Capture the cell that displays the provided text and extract its [x, y] central coordinate. 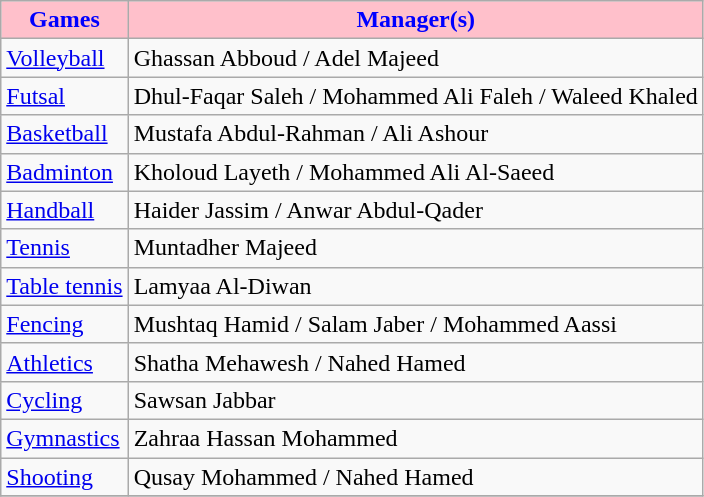
Haider Jassim / Anwar Abdul-Qader [416, 210]
Manager(s) [416, 20]
Kholoud Layeth / Mohammed Ali Al-Saeed [416, 172]
Mushtaq Hamid / Salam Jaber / Mohammed Aassi [416, 324]
Basketball [64, 134]
Dhul-Faqar Saleh / Mohammed Ali Faleh / Waleed Khaled [416, 96]
Badminton [64, 172]
Volleyball [64, 58]
Zahraa Hassan Mohammed [416, 438]
Ghassan Abboud / Adel Majeed [416, 58]
Gymnastics [64, 438]
Fencing [64, 324]
Handball [64, 210]
Futsal [64, 96]
Games [64, 20]
Tennis [64, 248]
Shatha Mehawesh / Nahed Hamed [416, 362]
Muntadher Majeed [416, 248]
Lamyaa Al-Diwan [416, 286]
Sawsan Jabbar [416, 400]
Cycling [64, 400]
Qusay Mohammed / Nahed Hamed [416, 477]
Athletics [64, 362]
Table tennis [64, 286]
Shooting [64, 477]
Mustafa Abdul-Rahman / Ali Ashour [416, 134]
